Scan for the cell matching the given text and deliver its (x, y) coordinate at center. 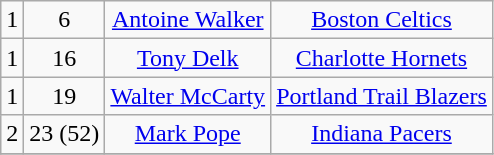
Antoine Walker (188, 20)
Portland Trail Blazers (382, 96)
23 (52) (64, 134)
16 (64, 58)
Indiana Pacers (382, 134)
2 (12, 134)
19 (64, 96)
Tony Delk (188, 58)
Walter McCarty (188, 96)
Mark Pope (188, 134)
Boston Celtics (382, 20)
6 (64, 20)
Charlotte Hornets (382, 58)
